From the cell containing the given text, extract its center point as (x, y) coordinate. 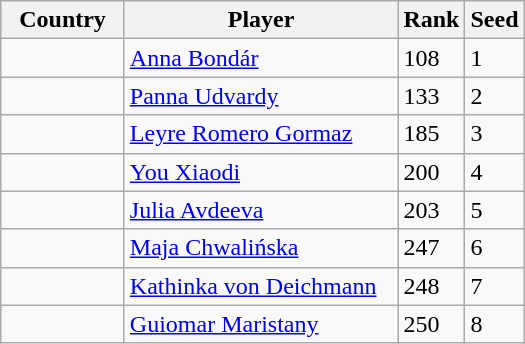
7 (494, 286)
133 (432, 96)
248 (432, 286)
Country (63, 20)
Rank (432, 20)
Maja Chwalińska (261, 248)
Leyre Romero Gormaz (261, 134)
4 (494, 172)
250 (432, 324)
185 (432, 134)
1 (494, 58)
Kathinka von Deichmann (261, 286)
200 (432, 172)
247 (432, 248)
Panna Udvardy (261, 96)
2 (494, 96)
Guiomar Maristany (261, 324)
203 (432, 210)
8 (494, 324)
5 (494, 210)
6 (494, 248)
108 (432, 58)
Seed (494, 20)
You Xiaodi (261, 172)
Anna Bondár (261, 58)
3 (494, 134)
Julia Avdeeva (261, 210)
Player (261, 20)
